Return the [x, y] coordinate for the center point of the cell that contains the specified text.  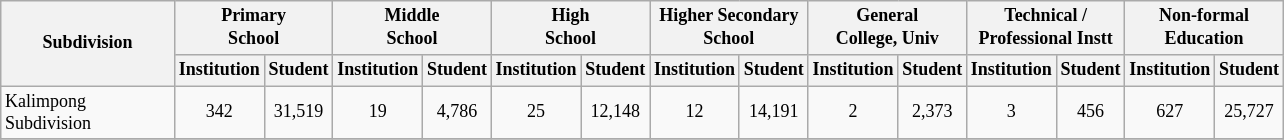
14,191 [774, 113]
19 [378, 113]
2 [853, 113]
4,786 [458, 113]
2,373 [932, 113]
25 [536, 113]
Technical /Professional Instt [1045, 28]
12 [695, 113]
456 [1090, 113]
342 [219, 113]
GeneralCollege, Univ [887, 28]
Non-formalEducation [1204, 28]
Higher SecondarySchool [729, 28]
HighSchool [570, 28]
3 [1011, 113]
627 [1170, 113]
Kalimpong Subdivision [88, 113]
MiddleSchool [412, 28]
25,727 [1250, 113]
12,148 [616, 113]
PrimarySchool [253, 28]
Subdivision [88, 44]
31,519 [298, 113]
